Output the [X, Y] coordinate of the center of the cell containing the given text.  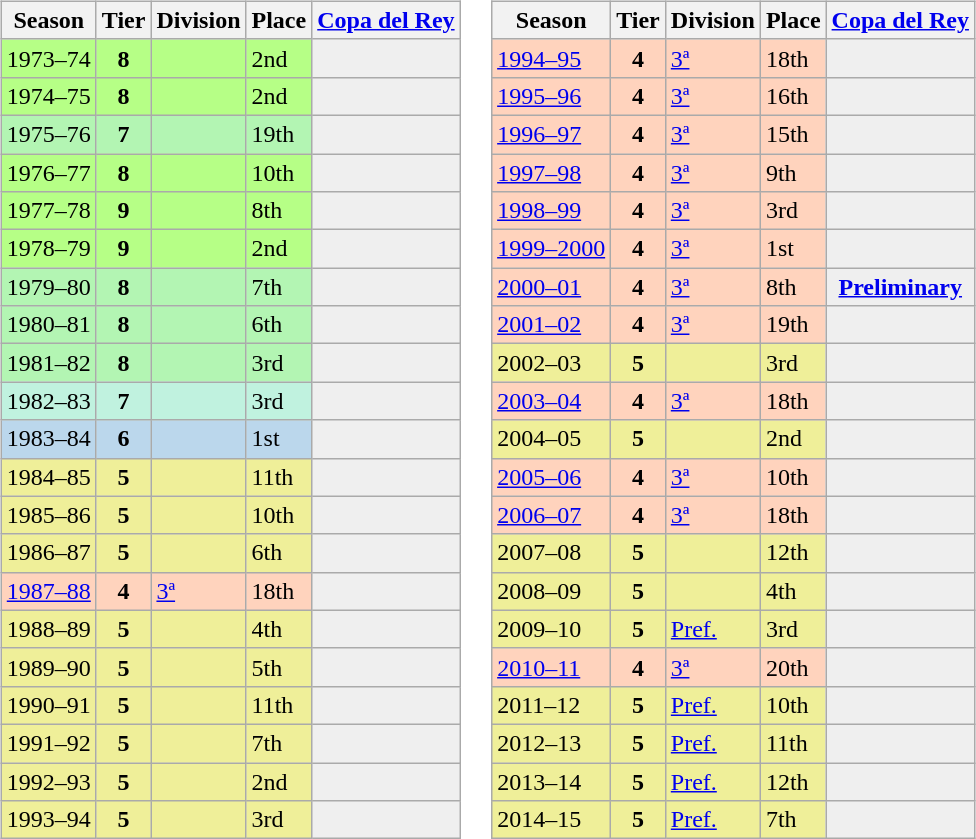
1974–75 [48, 96]
1981–82 [48, 363]
2001–02 [552, 325]
1977–78 [48, 211]
1976–77 [48, 173]
1975–76 [48, 134]
1983–84 [48, 439]
2006–07 [552, 515]
2003–04 [552, 401]
2005–06 [552, 477]
1995–96 [552, 96]
1986–87 [48, 553]
2009–10 [552, 629]
1993–94 [48, 820]
2000–01 [552, 287]
1984–85 [48, 477]
1994–95 [552, 58]
2011–12 [552, 705]
6 [124, 439]
2007–08 [552, 553]
15th [793, 134]
1978–79 [48, 249]
1985–86 [48, 515]
2010–11 [552, 667]
1998–99 [552, 211]
2008–09 [552, 591]
1973–74 [48, 58]
1997–98 [552, 173]
1992–93 [48, 781]
1990–91 [48, 705]
1991–92 [48, 743]
2004–05 [552, 439]
5th [279, 667]
1980–81 [48, 325]
16th [793, 96]
1999–2000 [552, 249]
2012–13 [552, 743]
9th [793, 173]
1996–97 [552, 134]
2013–14 [552, 781]
Preliminary [900, 287]
1987–88 [48, 591]
2014–15 [552, 820]
2002–03 [552, 363]
20th [793, 667]
1989–90 [48, 667]
1982–83 [48, 401]
1979–80 [48, 287]
1988–89 [48, 629]
